For the text-containing cell, return its midpoint in (X, Y) coordinate format. 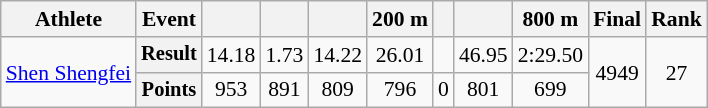
46.95 (484, 55)
Points (169, 90)
0 (444, 90)
2:29.50 (550, 55)
Athlete (68, 19)
200 m (400, 19)
796 (400, 90)
Shen Shengfei (68, 72)
14.18 (232, 55)
14.22 (338, 55)
26.01 (400, 55)
Final (617, 19)
800 m (550, 19)
Rank (676, 19)
1.73 (284, 55)
891 (284, 90)
4949 (617, 72)
Result (169, 55)
Event (169, 19)
27 (676, 72)
699 (550, 90)
953 (232, 90)
801 (484, 90)
809 (338, 90)
